For the text-containing cell, return its midpoint in (X, Y) coordinate format. 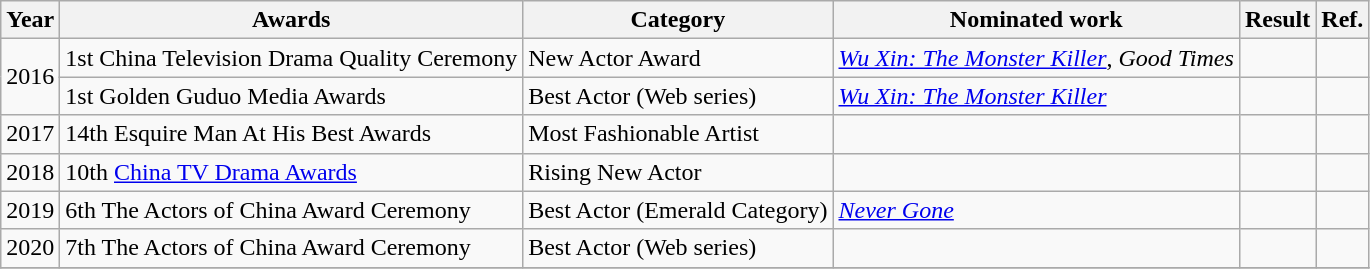
Most Fashionable Artist (678, 134)
2018 (30, 172)
Ref. (1342, 20)
New Actor Award (678, 58)
Best Actor (Emerald Category) (678, 210)
Year (30, 20)
2020 (30, 248)
10th China TV Drama Awards (292, 172)
Result (1277, 20)
Wu Xin: The Monster Killer (1036, 96)
1st Golden Guduo Media Awards (292, 96)
Rising New Actor (678, 172)
2019 (30, 210)
1st China Television Drama Quality Ceremony (292, 58)
Category (678, 20)
14th Esquire Man At His Best Awards (292, 134)
Never Gone (1036, 210)
2017 (30, 134)
7th The Actors of China Award Ceremony (292, 248)
2016 (30, 77)
Nominated work (1036, 20)
Awards (292, 20)
Wu Xin: The Monster Killer, Good Times (1036, 58)
6th The Actors of China Award Ceremony (292, 210)
